Identify which cell holds the provided text, then report its (X, Y) central coordinate. 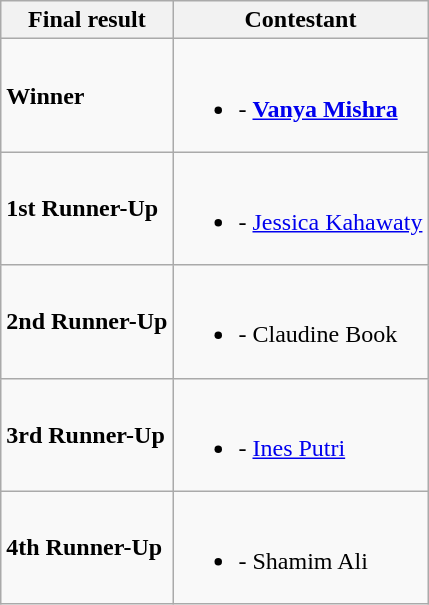
- Jessica Kahawaty (300, 208)
- Ines Putri (300, 434)
- Vanya Mishra (300, 96)
- Claudine Book (300, 322)
- Shamim Ali (300, 548)
3rd Runner-Up (87, 434)
Winner (87, 96)
4th Runner-Up (87, 548)
1st Runner-Up (87, 208)
2nd Runner-Up (87, 322)
Final result (87, 20)
Contestant (300, 20)
